Determine the (x, y) coordinate at the center of the cell enclosing the given text.  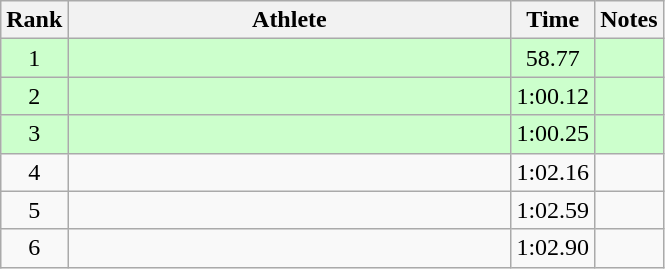
58.77 (553, 58)
1:02.90 (553, 248)
4 (34, 172)
Notes (629, 20)
1:02.16 (553, 172)
1:00.12 (553, 96)
1:00.25 (553, 134)
5 (34, 210)
1 (34, 58)
1:02.59 (553, 210)
Athlete (290, 20)
3 (34, 134)
Rank (34, 20)
Time (553, 20)
2 (34, 96)
6 (34, 248)
